Provide the (x, y) coordinate of the cell's center where the given text is located.  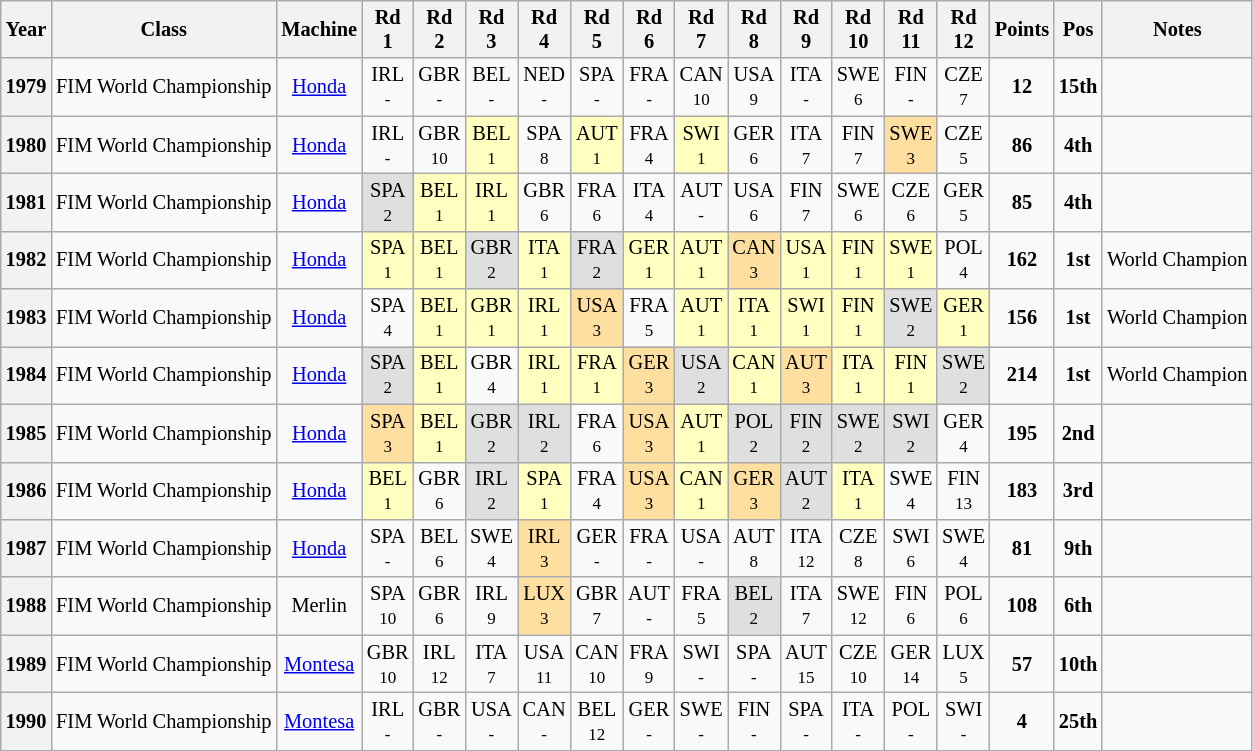
CAN3 (754, 260)
SWI2 (912, 433)
NED- (544, 87)
AUT8 (754, 548)
156 (1022, 318)
GER5 (964, 202)
LUX5 (964, 664)
AUT15 (806, 664)
15th (1078, 87)
POL6 (964, 606)
1986 (26, 491)
BEL- (492, 87)
FIN2 (806, 433)
4 (1022, 721)
SWE1 (912, 260)
GBR7 (596, 606)
57 (1022, 664)
FRA9 (649, 664)
Class (164, 29)
10th (1078, 664)
Year (26, 29)
Points (1022, 29)
Rd4 (544, 29)
CAN- (544, 721)
SWE3 (912, 145)
214 (1022, 375)
81 (1022, 548)
POL2 (754, 433)
IRL12 (439, 664)
Rd2 (439, 29)
Rd1 (388, 29)
SPA10 (388, 606)
CZE6 (912, 202)
2nd (1078, 433)
108 (1022, 606)
1984 (26, 375)
Machine (319, 29)
1988 (26, 606)
CZE8 (858, 548)
FRA1 (596, 375)
SPA4 (388, 318)
SPA8 (544, 145)
AUT2 (806, 491)
USA11 (544, 664)
Rd7 (702, 29)
9th (1078, 548)
SWE- (702, 721)
SPA3 (388, 433)
1980 (26, 145)
1987 (26, 548)
1982 (26, 260)
GBR1 (492, 318)
1981 (26, 202)
USA2 (702, 375)
FIN13 (964, 491)
LUX3 (544, 606)
GER4 (964, 433)
Rd12 (964, 29)
CZE5 (964, 145)
Rd11 (912, 29)
CZE7 (964, 87)
ITA4 (649, 202)
1979 (26, 87)
Rd8 (754, 29)
BEL6 (439, 548)
Notes (1177, 29)
Rd5 (596, 29)
POL- (912, 721)
GER6 (754, 145)
IRL3 (544, 548)
BEL12 (596, 721)
162 (1022, 260)
ITA12 (806, 548)
GBR4 (492, 375)
FRA2 (596, 260)
IRL9 (492, 606)
BEL2 (754, 606)
183 (1022, 491)
POL4 (964, 260)
USA1 (806, 260)
86 (1022, 145)
Rd6 (649, 29)
CZE10 (858, 664)
6th (1078, 606)
1990 (26, 721)
GER14 (912, 664)
FIN6 (912, 606)
USA6 (754, 202)
85 (1022, 202)
USA9 (754, 87)
Merlin (319, 606)
1983 (26, 318)
AUT3 (806, 375)
3rd (1078, 491)
25th (1078, 721)
1985 (26, 433)
Rd9 (806, 29)
Pos (1078, 29)
Rd3 (492, 29)
195 (1022, 433)
Rd10 (858, 29)
SWI6 (912, 548)
SWE12 (858, 606)
12 (1022, 87)
1989 (26, 664)
